Locate the cell with the specified text and output its [x, y] center coordinate. 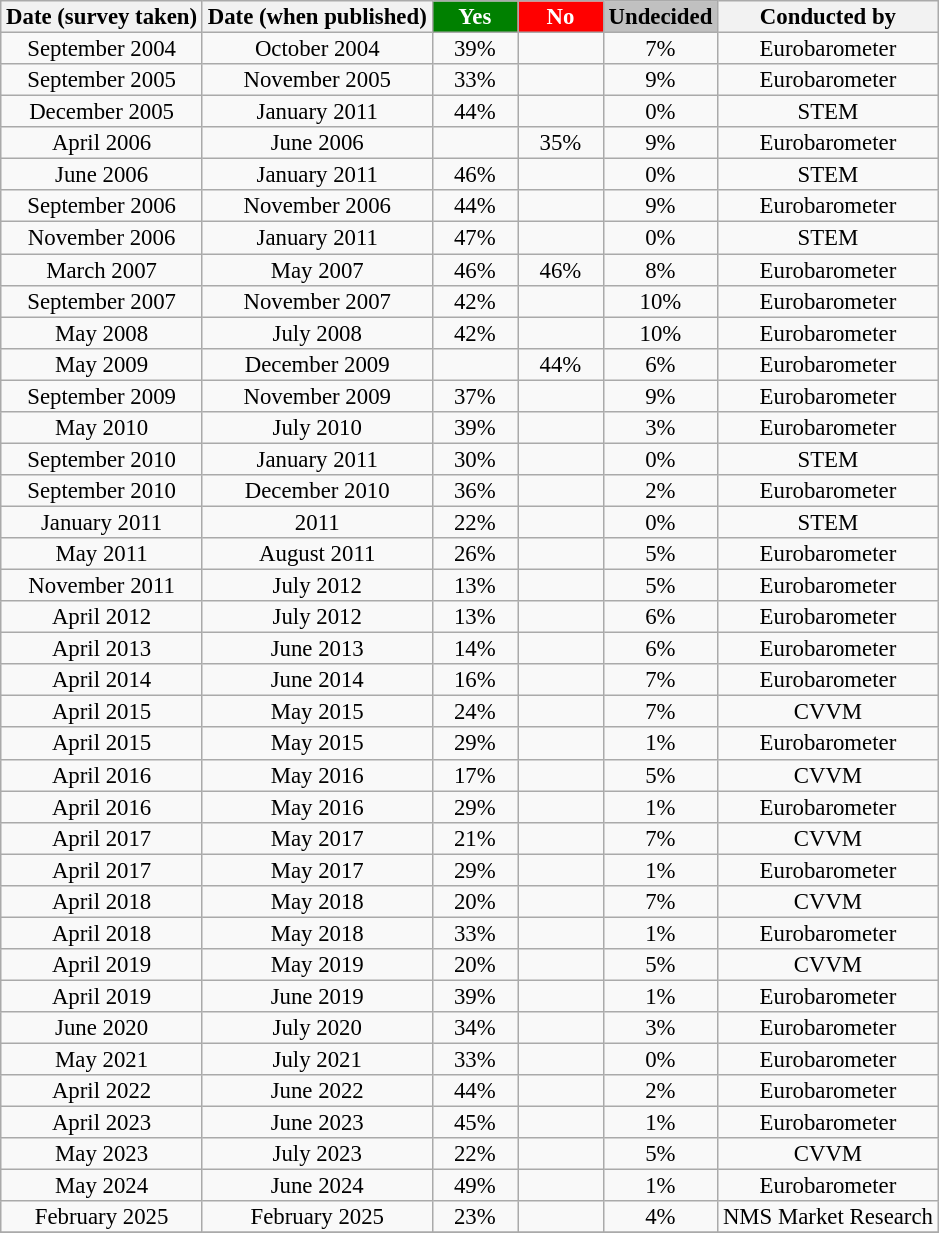
July 2008 [317, 333]
June 2014 [317, 680]
August 2011 [317, 554]
October 2004 [317, 49]
April 2013 [102, 649]
June 2019 [317, 996]
April 2006 [102, 143]
April 2023 [102, 1123]
September 2005 [102, 80]
May 2021 [102, 1060]
December 2009 [317, 364]
December 2005 [102, 112]
24% [475, 712]
Date (survey taken) [102, 17]
June 2022 [317, 1091]
30% [475, 459]
April 2012 [102, 617]
September 2004 [102, 49]
May 2008 [102, 333]
July 2010 [317, 428]
35% [561, 143]
June 2023 [317, 1123]
June 2024 [317, 1186]
No [561, 17]
July 2020 [317, 1028]
36% [475, 491]
Conducted by [828, 17]
47% [475, 238]
45% [475, 1123]
September 2007 [102, 301]
May 2019 [317, 965]
November 2011 [102, 586]
May 2009 [102, 364]
34% [475, 1028]
Undecided [660, 17]
December 2010 [317, 491]
May 2024 [102, 1186]
November 2007 [317, 301]
September 2006 [102, 206]
June 2013 [317, 649]
8% [660, 270]
June 2020 [102, 1028]
April 2022 [102, 1091]
May 2023 [102, 1154]
17% [475, 775]
37% [475, 396]
March 2007 [102, 270]
Date (when published) [317, 17]
May 2007 [317, 270]
Yes [475, 17]
May 2010 [102, 428]
21% [475, 838]
16% [475, 680]
November 2005 [317, 80]
49% [475, 1186]
July 2021 [317, 1060]
14% [475, 649]
2011 [317, 522]
26% [475, 554]
April 2014 [102, 680]
May 2011 [102, 554]
September 2009 [102, 396]
July 2023 [317, 1154]
November 2009 [317, 396]
